Return [x, y] of the center of cell containing provided text 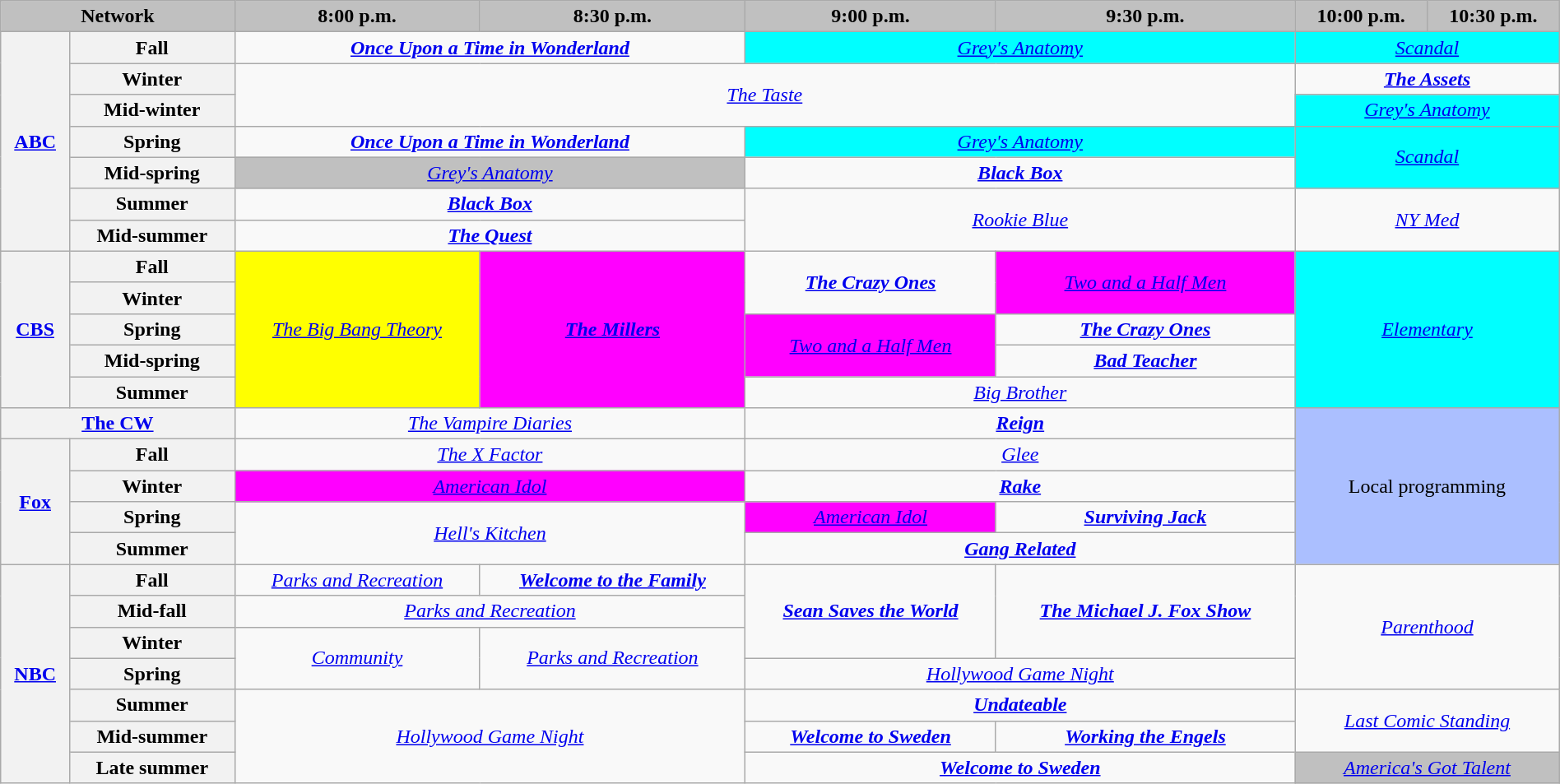
Fox [35, 502]
Bad Teacher [1145, 360]
8:00 p.m. [357, 16]
Big Brother [1020, 392]
NBC [35, 674]
The Michael J. Fox Show [1145, 611]
Glee [1020, 455]
Rake [1020, 486]
Rookie Blue [1020, 220]
Community [357, 658]
Gang Related [1020, 549]
America's Got Talent [1428, 768]
The Vampire Diaries [490, 424]
Hell's Kitchen [490, 533]
The X Factor [490, 455]
9:30 p.m. [1145, 16]
The Big Bang Theory [357, 329]
NY Med [1428, 220]
Undateable [1020, 705]
The Taste [765, 95]
Sean Saves the World [871, 611]
The CW [118, 424]
Mid-fall [152, 611]
The Quest [490, 235]
Mid-winter [152, 110]
Reign [1020, 424]
Working the Engels [1145, 736]
9:00 p.m. [871, 16]
Surviving Jack [1145, 517]
ABC [35, 141]
Last Comic Standing [1428, 721]
CBS [35, 329]
Late summer [152, 768]
8:30 p.m. [612, 16]
The Assets [1428, 79]
Network [118, 16]
Welcome to the Family [612, 580]
10:30 p.m. [1493, 16]
Local programming [1428, 486]
Elementary [1428, 329]
The Millers [612, 329]
Parenthood [1428, 627]
10:00 p.m. [1361, 16]
